Locate the cell with the specified text and output its [x, y] center coordinate. 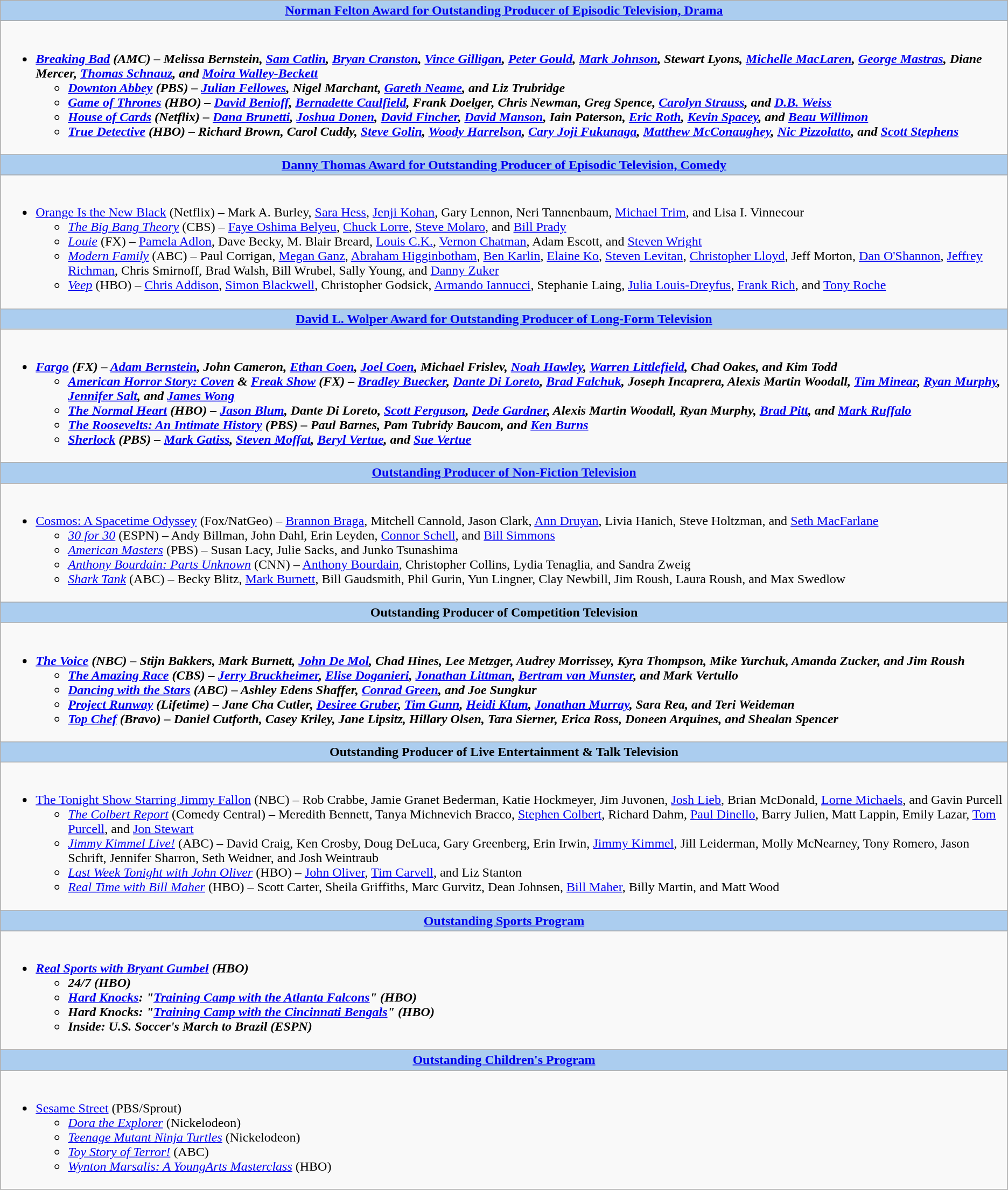
David L. Wolper Award for Outstanding Producer of Long-Form Television [504, 319]
Outstanding Producer of Competition Television [504, 612]
Outstanding Producer of Live Entertainment & Talk Television [504, 752]
Norman Felton Award for Outstanding Producer of Episodic Television, Drama [504, 11]
Outstanding Producer of Non-Fiction Television [504, 473]
Danny Thomas Award for Outstanding Producer of Episodic Television, Comedy [504, 165]
Outstanding Sports Program [504, 920]
Outstanding Children's Program [504, 1060]
